Provide the (X, Y) coordinate of the cell's center where the given text is located.  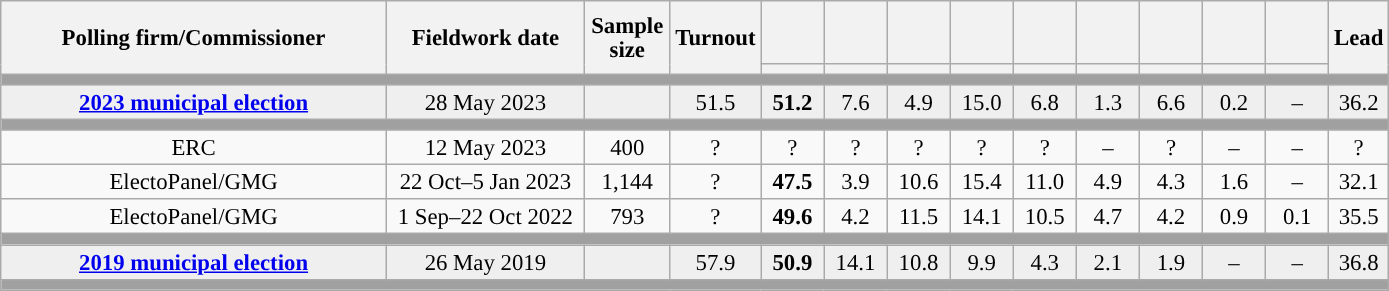
51.5 (716, 102)
1 Sep–22 Oct 2022 (485, 218)
47.5 (792, 182)
2023 municipal election (194, 102)
35.5 (1359, 218)
1.6 (1234, 182)
6.6 (1170, 102)
57.9 (716, 262)
793 (627, 218)
11.5 (918, 218)
26 May 2019 (485, 262)
0.2 (1234, 102)
1.3 (1108, 102)
0.9 (1234, 218)
1.9 (1170, 262)
2.1 (1108, 262)
10.5 (1044, 218)
Lead (1359, 38)
22 Oct–5 Jan 2023 (485, 182)
12 May 2023 (485, 148)
50.9 (792, 262)
11.0 (1044, 182)
4.7 (1108, 218)
28 May 2023 (485, 102)
10.6 (918, 182)
3.9 (856, 182)
51.2 (792, 102)
15.4 (982, 182)
36.8 (1359, 262)
10.8 (918, 262)
6.8 (1044, 102)
15.0 (982, 102)
Turnout (716, 38)
Sample size (627, 38)
2019 municipal election (194, 262)
Polling firm/Commissioner (194, 38)
32.1 (1359, 182)
ERC (194, 148)
1,144 (627, 182)
400 (627, 148)
7.6 (856, 102)
49.6 (792, 218)
36.2 (1359, 102)
9.9 (982, 262)
Fieldwork date (485, 38)
0.1 (1298, 218)
